Determine the [X, Y] coordinate at the center of the cell enclosing the given text.  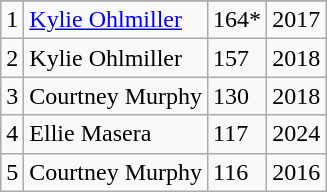
116 [238, 172]
164* [238, 20]
2017 [296, 20]
5 [12, 172]
4 [12, 134]
3 [12, 96]
157 [238, 58]
Ellie Masera [116, 134]
130 [238, 96]
2 [12, 58]
117 [238, 134]
1 [12, 20]
2024 [296, 134]
2016 [296, 172]
